Locate the cell with the specified text and output its [x, y] center coordinate. 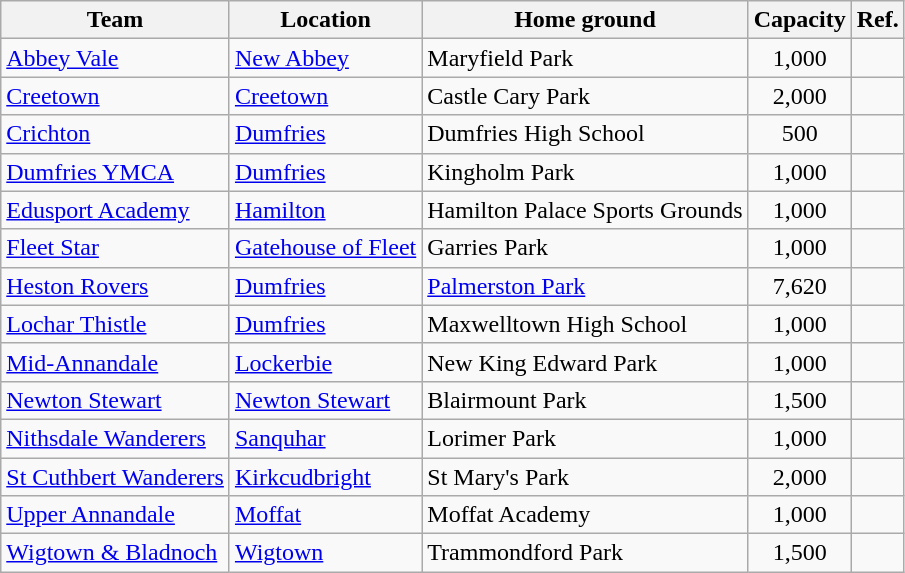
Ref. [878, 20]
Wigtown [325, 553]
Upper Annandale [116, 515]
Kirkcudbright [325, 477]
New King Edward Park [585, 362]
Kingholm Park [585, 172]
Lochar Thistle [116, 324]
St Cuthbert Wanderers [116, 477]
Lorimer Park [585, 438]
Dumfries YMCA [116, 172]
Maxwelltown High School [585, 324]
Lockerbie [325, 362]
Gatehouse of Fleet [325, 248]
Moffat Academy [585, 515]
Trammondford Park [585, 553]
Crichton [116, 134]
Edusport Academy [116, 210]
Capacity [800, 20]
Wigtown & Bladnoch [116, 553]
Blairmount Park [585, 400]
Team [116, 20]
Home ground [585, 20]
St Mary's Park [585, 477]
Location [325, 20]
Hamilton Palace Sports Grounds [585, 210]
Dumfries High School [585, 134]
Fleet Star [116, 248]
Garries Park [585, 248]
Heston Rovers [116, 286]
Mid-Annandale [116, 362]
Palmerston Park [585, 286]
Castle Cary Park [585, 96]
Moffat [325, 515]
Hamilton [325, 210]
Maryfield Park [585, 58]
Nithsdale Wanderers [116, 438]
New Abbey [325, 58]
Abbey Vale [116, 58]
500 [800, 134]
7,620 [800, 286]
Sanquhar [325, 438]
